Detect which cell encompasses the target text, then output its [x, y] center coordinate. 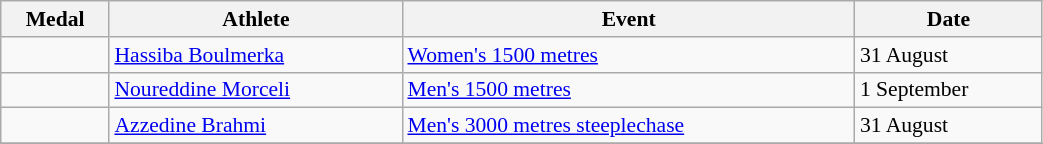
Medal [56, 19]
Date [948, 19]
Event [628, 19]
Athlete [256, 19]
Women's 1500 metres [628, 55]
Hassiba Boulmerka [256, 55]
Noureddine Morceli [256, 90]
Men's 1500 metres [628, 90]
1 September [948, 90]
Men's 3000 metres steeplechase [628, 126]
Azzedine Brahmi [256, 126]
